Return (x, y) of the center of cell containing provided text 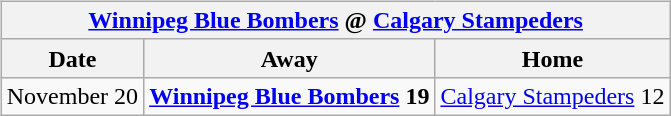
November 20 (72, 96)
Winnipeg Blue Bombers @ Calgary Stampeders (336, 20)
Winnipeg Blue Bombers 19 (290, 96)
Date (72, 58)
Calgary Stampeders 12 (552, 96)
Home (552, 58)
Away (290, 58)
